Extract the (X, Y) coordinate from the center of the cell holding the provided text.  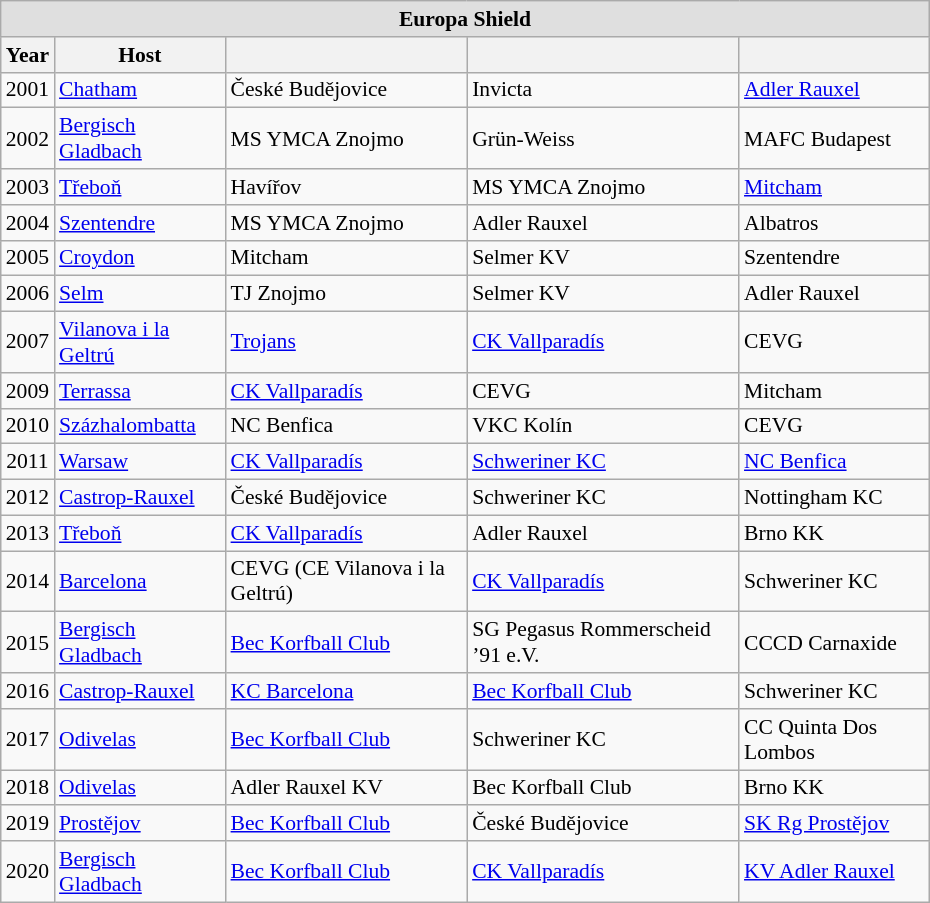
2009 (28, 391)
2011 (28, 462)
Százhalombatta (140, 426)
2002 (28, 138)
MAFC Budapest (834, 138)
Europa Shield (465, 19)
TJ Znojmo (347, 294)
SG Pegasus Rommerscheid ’91 e.V. (603, 642)
2010 (28, 426)
2017 (28, 740)
Prostějov (140, 824)
2014 (28, 582)
Adler Rauxel KV (347, 788)
KV Adler Rauxel (834, 872)
Havířov (347, 187)
Invicta (603, 90)
Grün-Weiss (603, 138)
Warsaw (140, 462)
2019 (28, 824)
Nottingham KC (834, 498)
Year (28, 55)
2013 (28, 533)
2020 (28, 872)
2016 (28, 691)
2005 (28, 258)
2018 (28, 788)
Terrassa (140, 391)
2004 (28, 223)
Croydon (140, 258)
2006 (28, 294)
CCCD Carnaxide (834, 642)
Chatham (140, 90)
CEVG (CE Vilanova i la Geltrú) (347, 582)
Vilanova i la Geltrú (140, 342)
KC Barcelona (347, 691)
VKC Kolín (603, 426)
CC Quinta Dos Lombos (834, 740)
SK Rg Prostějov (834, 824)
Barcelona (140, 582)
Trojans (347, 342)
2012 (28, 498)
Selm (140, 294)
Albatros (834, 223)
Host (140, 55)
2015 (28, 642)
2003 (28, 187)
2007 (28, 342)
2001 (28, 90)
